For the text-containing cell, return its midpoint in (X, Y) coordinate format. 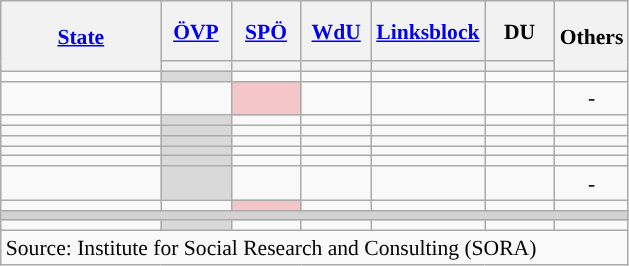
SPÖ (266, 31)
Linksblock (428, 31)
ÖVP (196, 31)
WdU (336, 31)
Others (592, 36)
State (81, 36)
Source: Institute for Social Research and Consulting (SORA) (315, 248)
DU (520, 31)
